Scan for the cell matching the given text and deliver its [X, Y] coordinate at center. 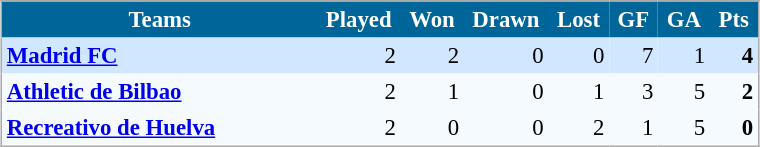
3 [634, 92]
4 [734, 56]
Pts [734, 20]
Athletic de Bilbao [160, 92]
Madrid FC [160, 56]
GA [684, 20]
Lost [578, 20]
7 [634, 56]
Won [432, 20]
Drawn [506, 20]
Recreativo de Huelva [160, 128]
GF [634, 20]
Played [358, 20]
Teams [160, 20]
